Return the (x, y) coordinate for the center point of the cell that contains the specified text.  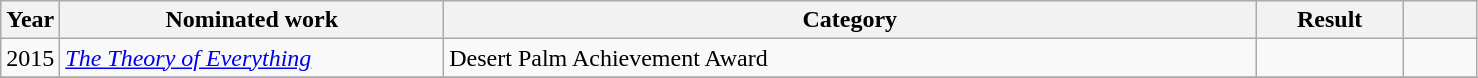
Result (1330, 20)
Year (30, 20)
Category (850, 20)
2015 (30, 58)
Nominated work (252, 20)
Desert Palm Achievement Award (850, 58)
The Theory of Everything (252, 58)
